Determine the (X, Y) coordinate at the center of the cell enclosing the given text.  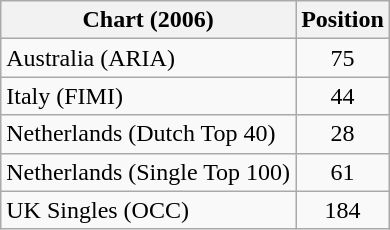
75 (343, 58)
28 (343, 134)
Italy (FIMI) (148, 96)
Position (343, 20)
Chart (2006) (148, 20)
Netherlands (Dutch Top 40) (148, 134)
184 (343, 210)
Australia (ARIA) (148, 58)
44 (343, 96)
61 (343, 172)
Netherlands (Single Top 100) (148, 172)
UK Singles (OCC) (148, 210)
